Identify which cell holds the provided text, then report its (x, y) central coordinate. 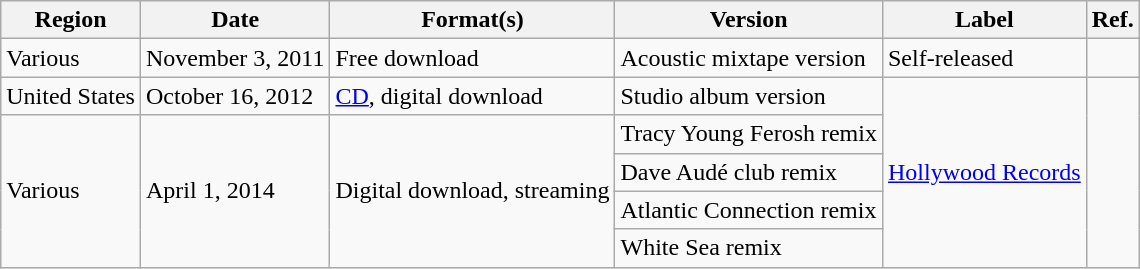
Atlantic Connection remix (749, 210)
Free download (472, 58)
Acoustic mixtape version (749, 58)
Label (984, 20)
United States (71, 96)
Digital download, streaming (472, 191)
Studio album version (749, 96)
Date (234, 20)
Region (71, 20)
Hollywood Records (984, 172)
Self-released (984, 58)
October 16, 2012 (234, 96)
April 1, 2014 (234, 191)
Format(s) (472, 20)
Version (749, 20)
Tracy Young Ferosh remix (749, 134)
CD, digital download (472, 96)
Ref. (1112, 20)
Dave Audé club remix (749, 172)
White Sea remix (749, 248)
November 3, 2011 (234, 58)
